Identify which cell holds the provided text, then report its [x, y] central coordinate. 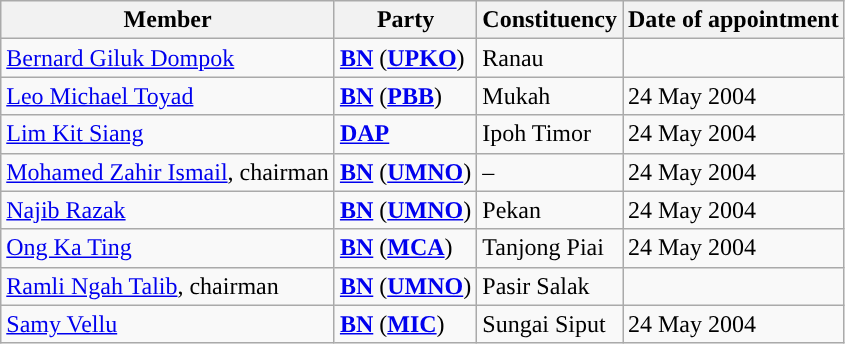
Bernard Giluk Dompok [168, 58]
DAP [405, 134]
Ranau [550, 58]
Party [405, 20]
Sungai Siput [550, 324]
Ipoh Timor [550, 134]
– [550, 172]
Mohamed Zahir Ismail, chairman [168, 172]
BN (PBB) [405, 96]
Ramli Ngah Talib, chairman [168, 286]
Najib Razak [168, 210]
Date of appointment [733, 20]
BN (UPKO) [405, 58]
Pasir Salak [550, 286]
Samy Vellu [168, 324]
Leo Michael Toyad [168, 96]
Pekan [550, 210]
Tanjong Piai [550, 248]
Member [168, 20]
Ong Ka Ting [168, 248]
BN (MIC) [405, 324]
Mukah [550, 96]
Lim Kit Siang [168, 134]
BN (MCA) [405, 248]
Constituency [550, 20]
